From the cell containing the given text, extract its center point as (X, Y) coordinate. 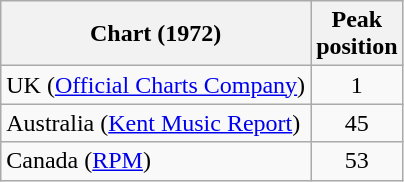
UK (Official Charts Company) (156, 85)
Chart (1972) (156, 34)
Peakposition (357, 34)
1 (357, 85)
45 (357, 123)
Australia (Kent Music Report) (156, 123)
53 (357, 161)
Canada (RPM) (156, 161)
